Scan for the cell matching the given text and deliver its (X, Y) coordinate at center. 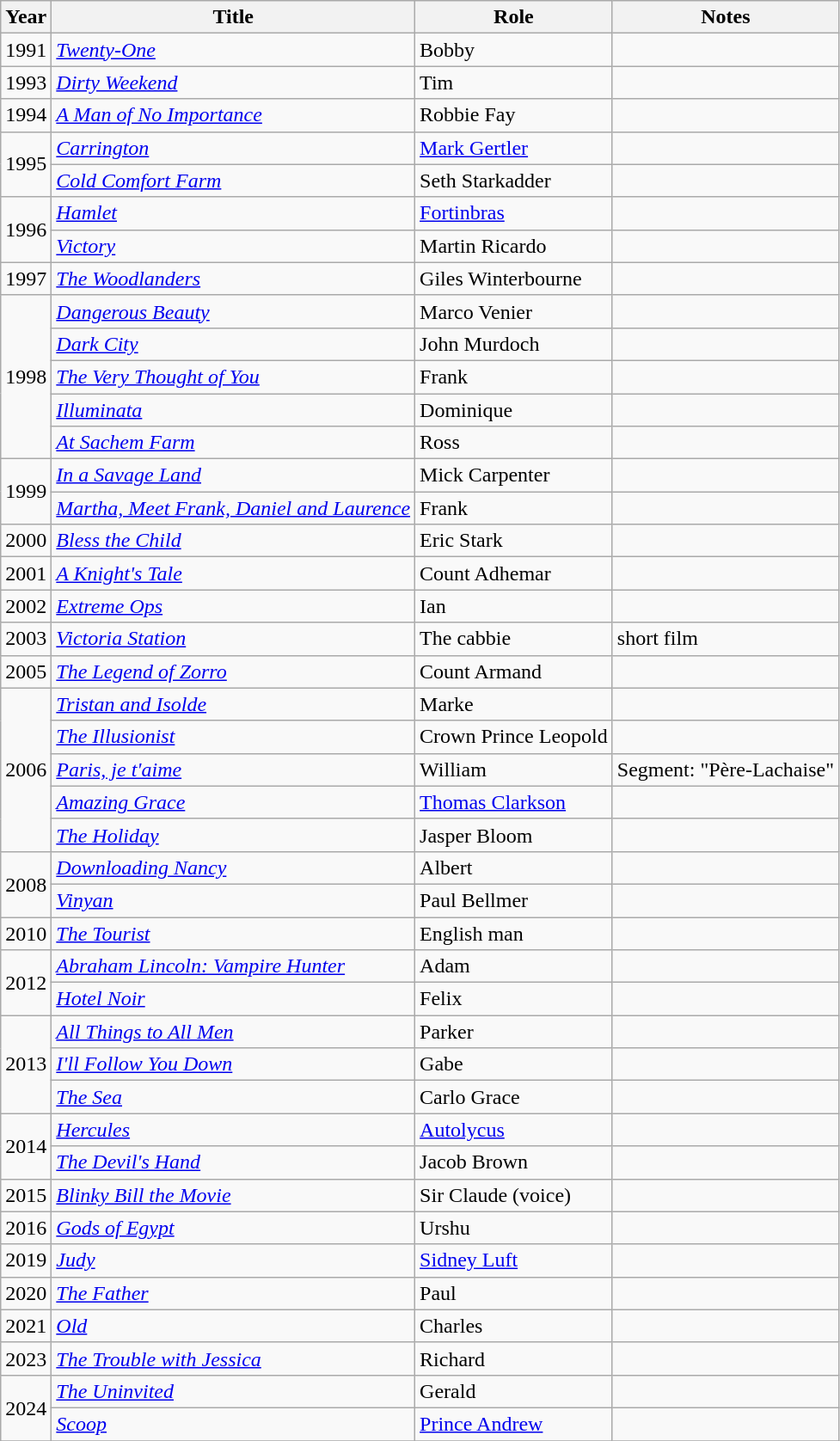
Dirty Weekend (234, 83)
2013 (26, 1064)
Count Armand (514, 671)
Twenty-One (234, 50)
Scoop (234, 1424)
Count Adhemar (514, 573)
Year (26, 17)
William (514, 770)
Felix (514, 999)
Jacob Brown (514, 1162)
Carlo Grace (514, 1097)
Victoria Station (234, 639)
2015 (26, 1195)
Autolycus (514, 1130)
Richard (514, 1358)
English man (514, 933)
Old (234, 1326)
The cabbie (514, 639)
2006 (26, 770)
I'll Follow You Down (234, 1064)
Notes (726, 17)
Hotel Noir (234, 999)
Seth Starkadder (514, 181)
Thomas Clarkson (514, 802)
1994 (26, 115)
Dangerous Beauty (234, 311)
Martin Ricardo (514, 246)
Carrington (234, 148)
2008 (26, 884)
Dominique (514, 410)
Adam (514, 966)
Ross (514, 443)
short film (726, 639)
2024 (26, 1407)
The Holiday (234, 835)
2005 (26, 671)
1993 (26, 83)
Paul (514, 1293)
Jasper Bloom (514, 835)
All Things to All Men (234, 1032)
Gabe (514, 1064)
Judy (234, 1260)
Martha, Meet Frank, Daniel and Laurence (234, 508)
Ian (514, 606)
2001 (26, 573)
A Knight's Tale (234, 573)
The Woodlanders (234, 279)
Hercules (234, 1130)
Sidney Luft (514, 1260)
2002 (26, 606)
2010 (26, 933)
2016 (26, 1228)
The Tourist (234, 933)
1996 (26, 230)
Segment: "Père-Lachaise" (726, 770)
Charles (514, 1326)
Giles Winterbourne (514, 279)
At Sachem Farm (234, 443)
Extreme Ops (234, 606)
A Man of No Importance (234, 115)
Paul Bellmer (514, 900)
Marco Venier (514, 311)
1999 (26, 492)
Robbie Fay (514, 115)
Vinyan (234, 900)
Downloading Nancy (234, 868)
2000 (26, 541)
Title (234, 17)
Albert (514, 868)
Parker (514, 1032)
Victory (234, 246)
2019 (26, 1260)
In a Savage Land (234, 475)
Dark City (234, 344)
Tristan and Isolde (234, 704)
Paris, je t'aime (234, 770)
Gods of Egypt (234, 1228)
Amazing Grace (234, 802)
1998 (26, 377)
The Sea (234, 1097)
Mick Carpenter (514, 475)
The Very Thought of You (234, 377)
2021 (26, 1326)
The Father (234, 1293)
Blinky Bill the Movie (234, 1195)
John Murdoch (514, 344)
Marke (514, 704)
Prince Andrew (514, 1424)
Bobby (514, 50)
Eric Stark (514, 541)
The Uninvited (234, 1391)
1997 (26, 279)
Urshu (514, 1228)
2003 (26, 639)
Hamlet (234, 213)
2023 (26, 1358)
Tim (514, 83)
The Illusionist (234, 737)
Illuminata (234, 410)
Cold Comfort Farm (234, 181)
2012 (26, 983)
Gerald (514, 1391)
The Devil's Hand (234, 1162)
Bless the Child (234, 541)
The Trouble with Jessica (234, 1358)
Mark Gertler (514, 148)
2014 (26, 1146)
1995 (26, 164)
1991 (26, 50)
Role (514, 17)
Sir Claude (voice) (514, 1195)
Crown Prince Leopold (514, 737)
The Legend of Zorro (234, 671)
2020 (26, 1293)
Abraham Lincoln: Vampire Hunter (234, 966)
Fortinbras (514, 213)
